Pinpoint the cell where the given text exists, returning its [x, y] midpoint coordinate. 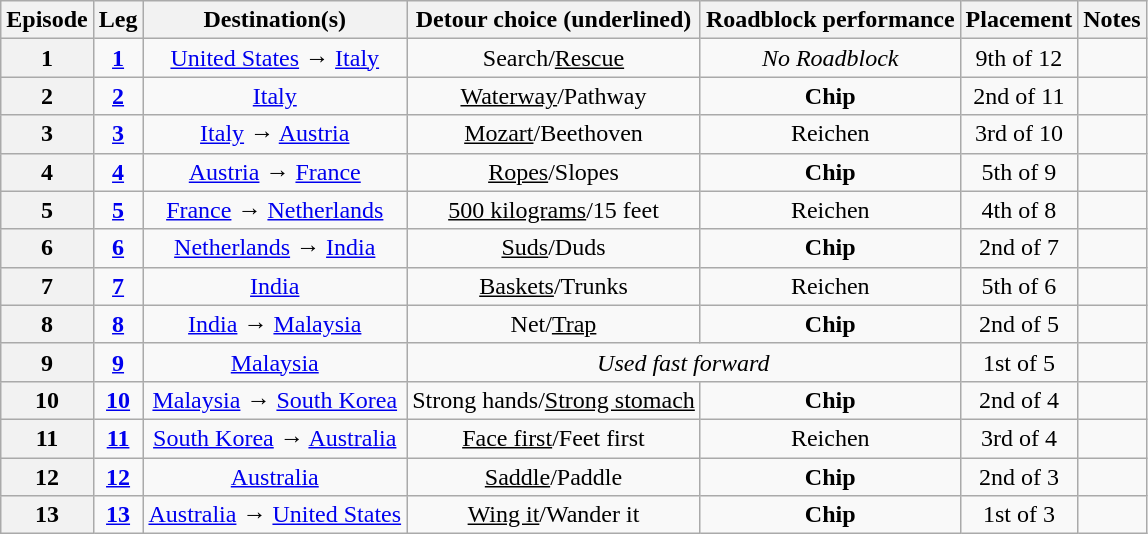
No Roadblock [830, 58]
France → Netherlands [275, 210]
Australia [275, 477]
9th of 12 [1019, 58]
Malaysia → South Korea [275, 400]
3rd of 10 [1019, 134]
1st of 5 [1019, 362]
Australia → United States [275, 515]
2nd of 3 [1019, 477]
Mozart/Beethoven [554, 134]
3rd of 4 [1019, 438]
500 kilograms/15 feet [554, 210]
Netherlands → India [275, 248]
2nd of 5 [1019, 324]
Placement [1019, 20]
India → Malaysia [275, 324]
Italy [275, 96]
Austria → France [275, 172]
India [275, 286]
Leg [118, 20]
5th of 6 [1019, 286]
5th of 9 [1019, 172]
South Korea → Australia [275, 438]
Detour choice (underlined) [554, 20]
4th of 8 [1019, 210]
Italy → Austria [275, 134]
Wing it/Wander it [554, 515]
Ropes/Slopes [554, 172]
2nd of 11 [1019, 96]
2nd of 4 [1019, 400]
Waterway/Pathway [554, 96]
Destination(s) [275, 20]
Episode [47, 20]
United States → Italy [275, 58]
Roadblock performance [830, 20]
Face first/Feet first [554, 438]
2nd of 7 [1019, 248]
Strong hands/Strong stomach [554, 400]
Search/Rescue [554, 58]
Saddle/Paddle [554, 477]
Used fast forward [684, 362]
Notes [1112, 20]
Baskets/Trunks [554, 286]
Malaysia [275, 362]
Suds/Duds [554, 248]
1st of 3 [1019, 515]
Net/Trap [554, 324]
